Provide the [x, y] coordinate of the cell's center where the given text is located.  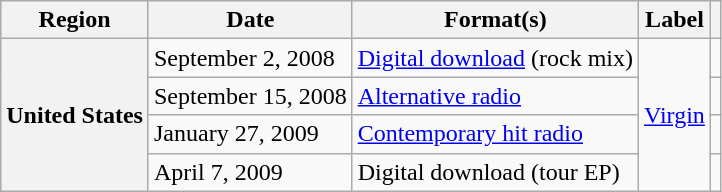
Date [250, 20]
Contemporary hit radio [495, 134]
Digital download (rock mix) [495, 58]
Digital download (tour EP) [495, 172]
September 2, 2008 [250, 58]
April 7, 2009 [250, 172]
September 15, 2008 [250, 96]
Format(s) [495, 20]
Virgin [675, 115]
Label [675, 20]
United States [75, 115]
January 27, 2009 [250, 134]
Region [75, 20]
Alternative radio [495, 96]
